Capture the cell that displays the provided text and extract its (X, Y) central coordinate. 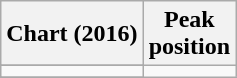
Peakposition (189, 34)
Chart (2016) (72, 34)
